For the text-containing cell, return its midpoint in (x, y) coordinate format. 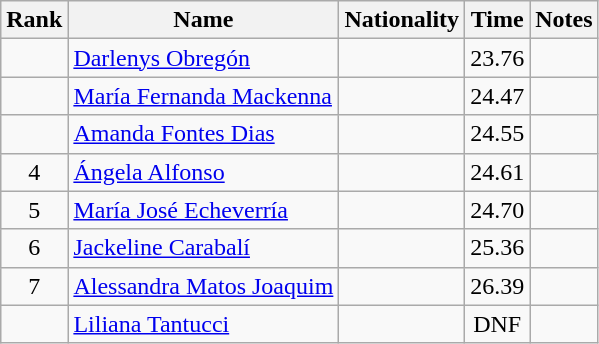
4 (34, 172)
Rank (34, 20)
24.55 (498, 134)
Liliana Tantucci (204, 324)
Time (498, 20)
24.47 (498, 96)
Nationality (402, 20)
23.76 (498, 58)
Darlenys Obregón (204, 58)
6 (34, 248)
Amanda Fontes Dias (204, 134)
24.61 (498, 172)
María Fernanda Mackenna (204, 96)
25.36 (498, 248)
Notes (564, 20)
Alessandra Matos Joaquim (204, 286)
Jackeline Carabalí (204, 248)
26.39 (498, 286)
5 (34, 210)
24.70 (498, 210)
DNF (498, 324)
Ángela Alfonso (204, 172)
Name (204, 20)
María José Echeverría (204, 210)
7 (34, 286)
